For the text-containing cell, return its midpoint in (x, y) coordinate format. 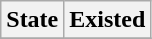
Existed (108, 20)
State (32, 20)
